Return [X, Y] of the center of cell containing provided text 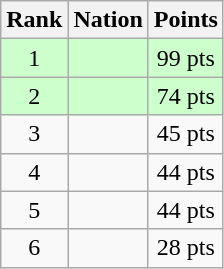
28 pts [186, 248]
Points [186, 20]
5 [34, 210]
99 pts [186, 58]
Nation [108, 20]
3 [34, 134]
Rank [34, 20]
1 [34, 58]
6 [34, 248]
74 pts [186, 96]
4 [34, 172]
2 [34, 96]
45 pts [186, 134]
